From the cell containing the given text, extract its center point as (X, Y) coordinate. 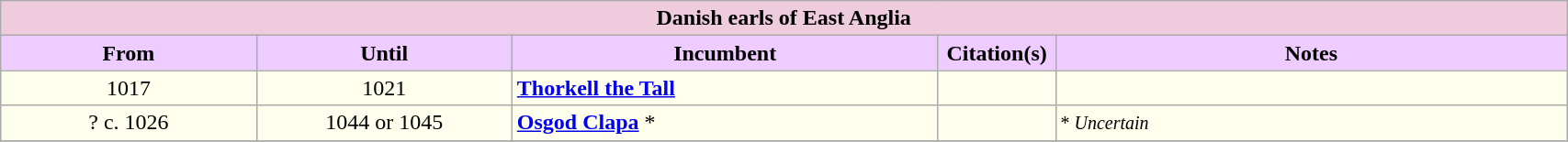
Thorkell the Tall (725, 88)
* Uncertain (1312, 123)
1021 (384, 88)
Notes (1312, 53)
Citation(s) (997, 53)
Incumbent (725, 53)
? c. 1026 (129, 123)
From (129, 53)
Until (384, 53)
Danish earls of East Anglia (784, 18)
1017 (129, 88)
Osgod Clapa * (725, 123)
1044 or 1045 (384, 123)
